For the text-containing cell, return its midpoint in (x, y) coordinate format. 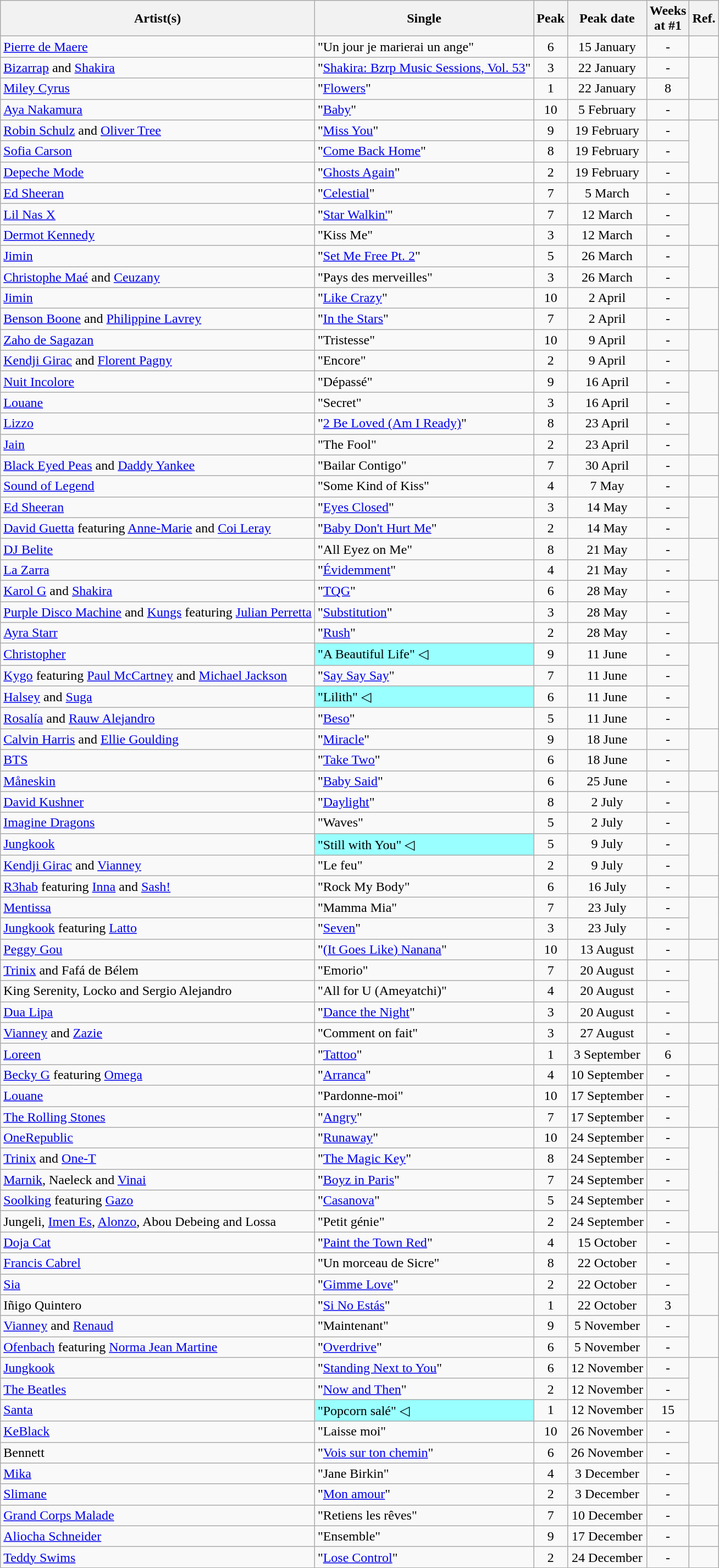
Jungkook featuring Latto (158, 928)
Ayra Starr (158, 633)
"TQG" (424, 591)
30 April (607, 465)
Trinix and One-T (158, 1159)
15 (668, 1410)
Teddy Swims (158, 1557)
Calvin Harris and Ellie Goulding (158, 739)
"Ghosts Again" (424, 172)
"Like Crazy" (424, 298)
Lizzo (158, 423)
David Kushner (158, 802)
"Baby" (424, 109)
"Dance the Night" (424, 1012)
"Jane Birkin" (424, 1473)
Grand Corps Malade (158, 1515)
"Secret" (424, 403)
Aliocha Schneider (158, 1536)
"Lilith" ◁ (424, 697)
"Some Kind of Kiss" (424, 486)
"Boyz in Paris" (424, 1180)
27 August (607, 1033)
"Ensemble" (424, 1536)
"Lose Control" (424, 1557)
Mika (158, 1473)
Sia (158, 1284)
"Un morceau de Sicre" (424, 1263)
Zaho de Sagazan (158, 340)
Dermot Kennedy (158, 235)
"Flowers" (424, 89)
"Paint the Town Red" (424, 1242)
Jain (158, 444)
Aya Nakamura (158, 109)
Marnik, Naeleck and Vinai (158, 1180)
Kendji Girac and Florent Pagny (158, 361)
Sofia Carson (158, 151)
24 December (607, 1557)
The Rolling Stones (158, 1117)
"Mamma Mia" (424, 907)
25 June (607, 781)
"Overdrive" (424, 1347)
"Seven" (424, 928)
Karol G and Shakira (158, 591)
"Substitution" (424, 612)
Iñigo Quintero (158, 1305)
David Guetta featuring Anne-Marie and Coi Leray (158, 528)
Peak date (607, 19)
Ref. (704, 19)
KeBlack (158, 1432)
"Eyes Closed" (424, 507)
"A Beautiful Life" ◁ (424, 654)
"In the Stars" (424, 319)
Santa (158, 1410)
5 March (607, 193)
BTS (158, 760)
OneRepublic (158, 1138)
Lil Nas X (158, 214)
"Celestial" (424, 193)
King Serenity, Locko and Sergio Alejandro (158, 991)
17 December (607, 1536)
Vianney and Zazie (158, 1033)
"2 Be Loved (Am I Ready)" (424, 423)
"Laisse moi" (424, 1432)
13 August (607, 949)
15 January (607, 47)
Jungeli, Imen Es, Alonzo, Abou Debeing and Lossa (158, 1222)
Kygo featuring Paul McCartney and Michael Jackson (158, 675)
"Beso" (424, 718)
Nuit Incolore (158, 382)
"Come Back Home" (424, 151)
Dua Lipa (158, 1012)
"Retiens les rêves" (424, 1515)
Kendji Girac and Vianney (158, 866)
Pierre de Maere (158, 47)
Sound of Legend (158, 486)
"Set Me Free Pt. 2" (424, 256)
"All for U (Ameyatchi)" (424, 991)
"Mon amour" (424, 1494)
Single (424, 19)
"The Magic Key" (424, 1159)
The Beatles (158, 1389)
Peggy Gou (158, 949)
"Shakira: Bzrp Music Sessions, Vol. 53" (424, 68)
"Now and Then" (424, 1389)
"Pays des merveilles" (424, 277)
Miley Cyrus (158, 89)
5 February (607, 109)
"Still with You" ◁ (424, 844)
DJ Belite (158, 549)
"Say Say Say" (424, 675)
Ofenbach featuring Norma Jean Martine (158, 1347)
"Star Walkin'" (424, 214)
"Angry" (424, 1117)
10 December (607, 1515)
"Petit génie" (424, 1222)
"Évidemment" (424, 570)
Weeksat #1 (668, 19)
Black Eyed Peas and Daddy Yankee (158, 465)
"Daylight" (424, 802)
16 July (607, 887)
Peak (551, 19)
Artist(s) (158, 19)
3 September (607, 1054)
Christopher (158, 654)
Loreen (158, 1054)
"Arranca" (424, 1075)
Christophe Maé and Ceuzany (158, 277)
"Casanova" (424, 1201)
Rosalía and Rauw Alejandro (158, 718)
"Rush" (424, 633)
Bizarrap and Shakira (158, 68)
"Si No Estás" (424, 1305)
Trinix and Fafá de Bélem (158, 970)
Halsey and Suga (158, 697)
"Maintenant" (424, 1326)
"Runaway" (424, 1138)
Måneskin (158, 781)
"Pardonne-moi" (424, 1096)
Depeche Mode (158, 172)
"Encore" (424, 361)
"Un jour je marierai un ange" (424, 47)
R3hab featuring Inna and Sash! (158, 887)
Soolking featuring Gazo (158, 1201)
Slimane (158, 1494)
Francis Cabrel (158, 1263)
"Rock My Body" (424, 887)
"Take Two" (424, 760)
"Gimme Love" (424, 1284)
"(It Goes Like) Nanana" (424, 949)
"Popcorn salé" ◁ (424, 1410)
"Le feu" (424, 866)
Vianney and Renaud (158, 1326)
"Emorio" (424, 970)
"All Eyez on Me" (424, 549)
Becky G featuring Omega (158, 1075)
"Vois sur ton chemin" (424, 1453)
"Waves" (424, 823)
La Zarra (158, 570)
"Miss You" (424, 130)
15 October (607, 1242)
Imagine Dragons (158, 823)
"Baby Said" (424, 781)
Purple Disco Machine and Kungs featuring Julian Perretta (158, 612)
Robin Schulz and Oliver Tree (158, 130)
Doja Cat (158, 1242)
"Kiss Me" (424, 235)
"Standing Next to You" (424, 1368)
Bennett (158, 1453)
"Tristesse" (424, 340)
Benson Boone and Philippine Lavrey (158, 319)
"Dépassé" (424, 382)
7 May (607, 486)
"Bailar Contigo" (424, 465)
"Comment on fait" (424, 1033)
"The Fool" (424, 444)
"Miracle" (424, 739)
10 September (607, 1075)
"Tattoo" (424, 1054)
Mentissa (158, 907)
"Baby Don't Hurt Me" (424, 528)
